Capture the cell that displays the provided text and extract its [x, y] central coordinate. 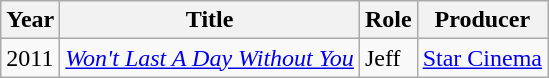
Title [210, 20]
Star Cinema [482, 58]
Year [30, 20]
Producer [482, 20]
Jeff [388, 58]
Role [388, 20]
2011 [30, 58]
Won't Last A Day Without You [210, 58]
